Return the [x, y] coordinate for the center point of the cell that contains the specified text.  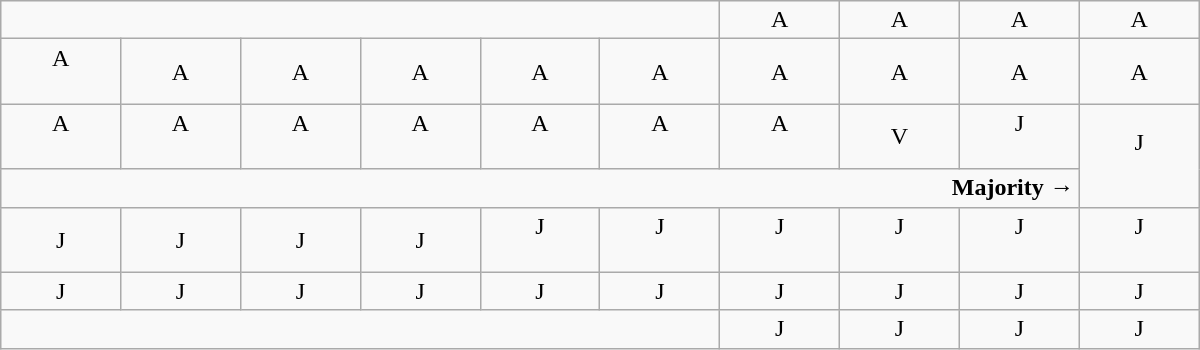
Majority → [540, 188]
V [900, 136]
